Detect which cell encompasses the target text, then output its [x, y] center coordinate. 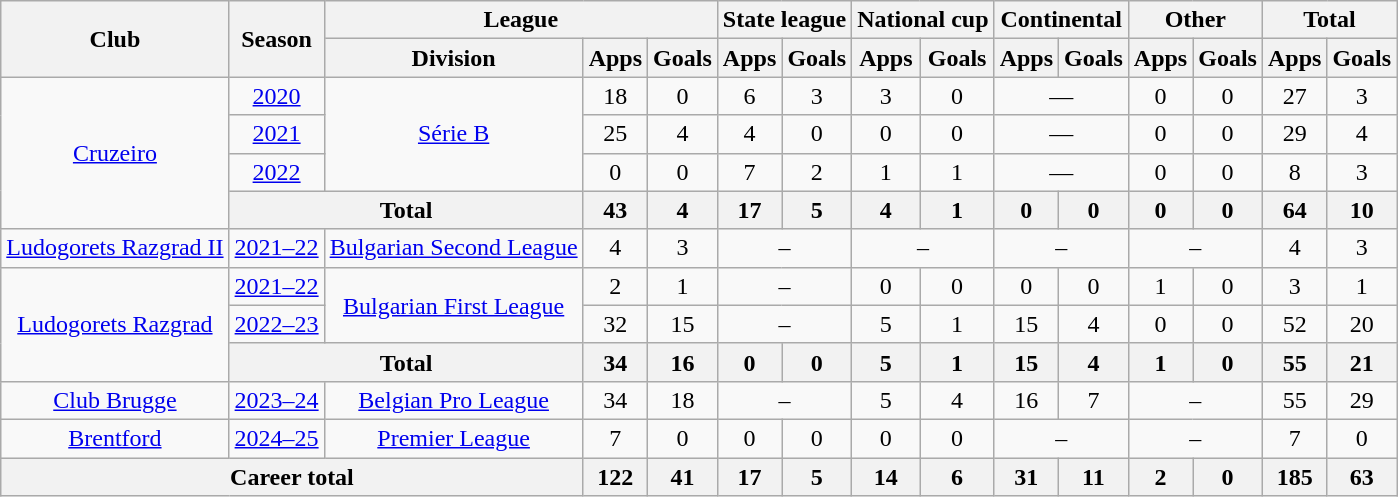
Série B [454, 134]
Belgian Pro League [454, 400]
Premier League [454, 438]
Season [276, 39]
2021 [276, 134]
Continental [1061, 20]
11 [1094, 477]
14 [886, 477]
41 [683, 477]
Club [115, 39]
State league [784, 20]
52 [1294, 324]
Cruzeiro [115, 153]
21 [1362, 362]
Ludogorets Razgrad [115, 324]
64 [1294, 210]
Bulgarian First League [454, 305]
Bulgarian Second League [454, 248]
32 [615, 324]
31 [1026, 477]
Career total [292, 477]
National cup [923, 20]
2023–24 [276, 400]
Division [454, 58]
63 [1362, 477]
20 [1362, 324]
2020 [276, 96]
27 [1294, 96]
Ludogorets Razgrad II [115, 248]
Brentford [115, 438]
2022–23 [276, 324]
Other [1195, 20]
43 [615, 210]
122 [615, 477]
10 [1362, 210]
185 [1294, 477]
League [520, 20]
2022 [276, 172]
25 [615, 134]
2024–25 [276, 438]
8 [1294, 172]
Club Brugge [115, 400]
